Provide the [X, Y] coordinate of the cell's center where the given text is located.  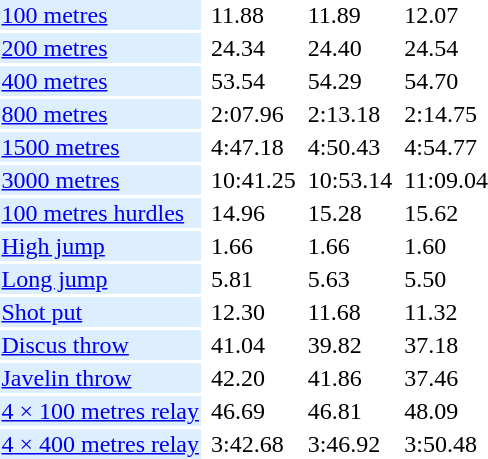
400 metres [100, 81]
800 metres [100, 114]
39.82 [350, 345]
Long jump [100, 279]
Discus throw [100, 345]
100 metres [100, 15]
100 metres hurdles [100, 213]
11.89 [350, 15]
4 × 100 metres relay [100, 411]
4:50.43 [350, 147]
4 × 400 metres relay [100, 444]
5.63 [350, 279]
42.20 [253, 378]
1500 metres [100, 147]
3:46.92 [350, 444]
200 metres [100, 48]
54.29 [350, 81]
10:41.25 [253, 180]
Javelin throw [100, 378]
11.88 [253, 15]
46.81 [350, 411]
41.04 [253, 345]
11.68 [350, 312]
High jump [100, 246]
3000 metres [100, 180]
53.54 [253, 81]
4:47.18 [253, 147]
24.40 [350, 48]
15.28 [350, 213]
41.86 [350, 378]
5.81 [253, 279]
10:53.14 [350, 180]
14.96 [253, 213]
12.30 [253, 312]
46.69 [253, 411]
2:07.96 [253, 114]
24.34 [253, 48]
2:13.18 [350, 114]
3:42.68 [253, 444]
Shot put [100, 312]
